Output the (x, y) coordinate of the center of the cell containing the given text.  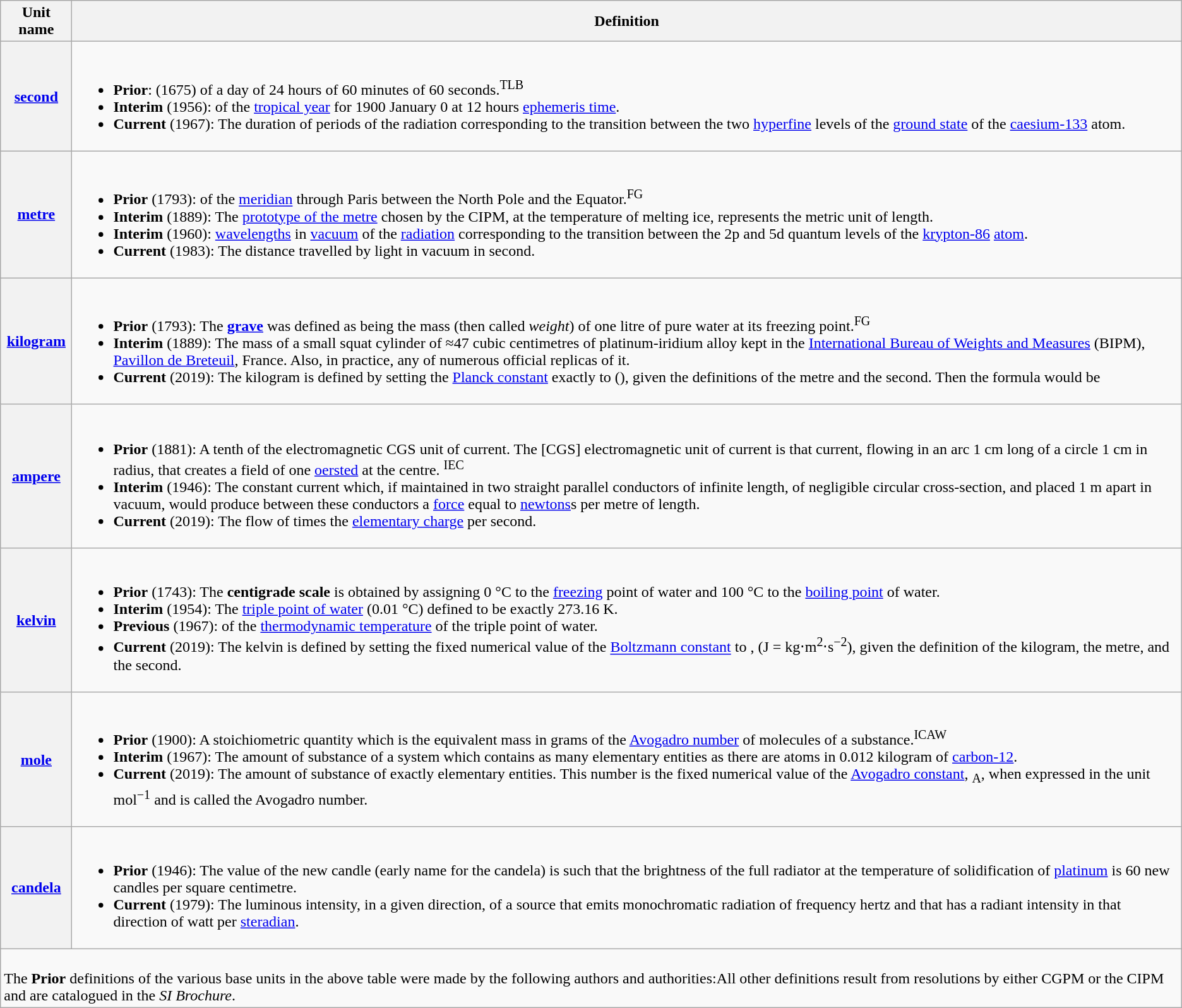
mole (37, 759)
kelvin (37, 620)
Unit name (37, 21)
Definition (626, 21)
second (37, 97)
kilogram (37, 341)
metre (37, 215)
candela (37, 888)
ampere (37, 476)
